From the cell containing the given text, extract its center point as [X, Y] coordinate. 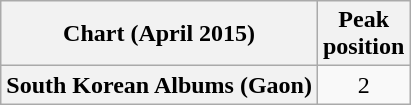
Peakposition [363, 34]
Chart (April 2015) [160, 34]
2 [363, 85]
South Korean Albums (Gaon) [160, 85]
